Find where the given text appears and provide that cell's center as (X, Y) coordinate. 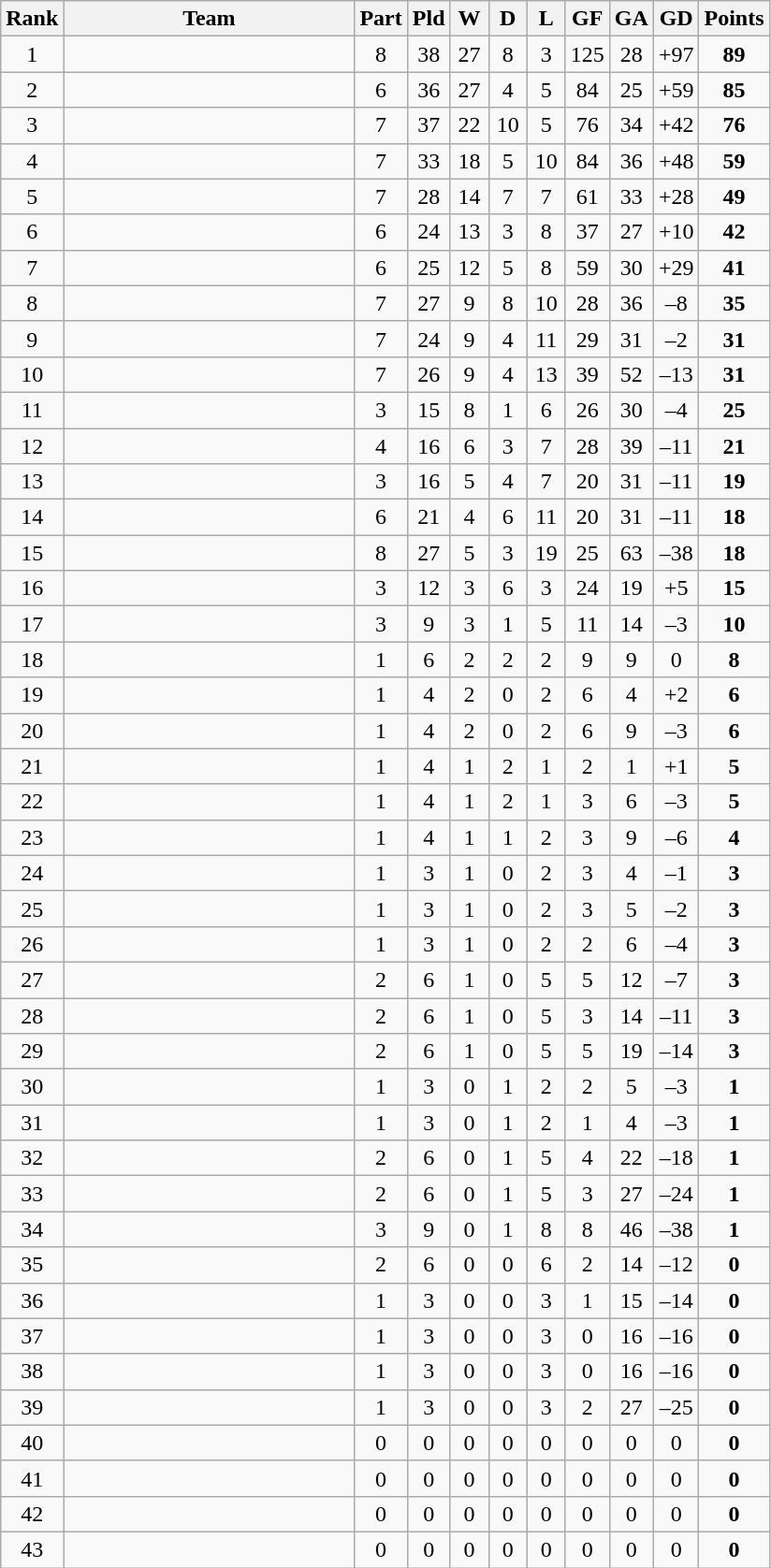
+97 (676, 54)
GD (676, 19)
85 (734, 90)
17 (32, 624)
Part (381, 19)
40 (32, 1443)
+1 (676, 766)
61 (588, 196)
+28 (676, 196)
GA (631, 19)
125 (588, 54)
–24 (676, 1194)
Pld (429, 19)
52 (631, 374)
+48 (676, 161)
23 (32, 837)
–1 (676, 873)
–13 (676, 374)
32 (32, 1158)
43 (32, 1549)
+10 (676, 232)
L (546, 19)
GF (588, 19)
–18 (676, 1158)
+2 (676, 695)
63 (631, 553)
+29 (676, 268)
+42 (676, 125)
–25 (676, 1407)
Points (734, 19)
W (470, 19)
49 (734, 196)
–12 (676, 1265)
+59 (676, 90)
–6 (676, 837)
–7 (676, 980)
Rank (32, 19)
46 (631, 1229)
D (507, 19)
+5 (676, 588)
–8 (676, 303)
Team (210, 19)
89 (734, 54)
